Capture the cell that displays the provided text and extract its (X, Y) central coordinate. 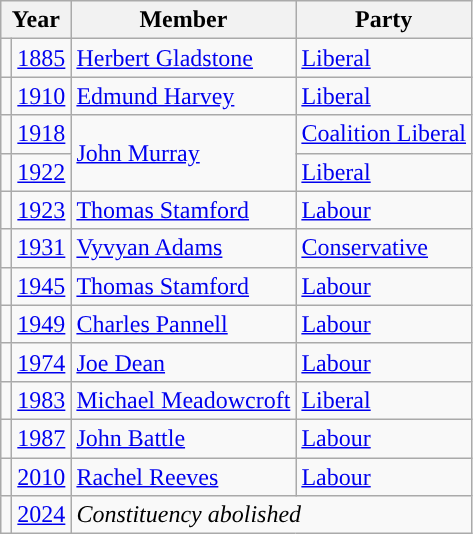
Michael Meadowcroft (184, 400)
Coalition Liberal (384, 134)
2010 (42, 477)
Year (36, 20)
1918 (42, 134)
Member (184, 20)
1974 (42, 362)
1931 (42, 248)
1945 (42, 286)
Constituency abolished (272, 515)
Conservative (384, 248)
Party (384, 20)
1922 (42, 172)
Joe Dean (184, 362)
1983 (42, 400)
Rachel Reeves (184, 477)
John Murray (184, 153)
Herbert Gladstone (184, 58)
1910 (42, 96)
John Battle (184, 438)
1923 (42, 210)
2024 (42, 515)
Charles Pannell (184, 324)
1987 (42, 438)
Vyvyan Adams (184, 248)
Edmund Harvey (184, 96)
1949 (42, 324)
1885 (42, 58)
